Return (X, Y) of the center of cell containing provided text 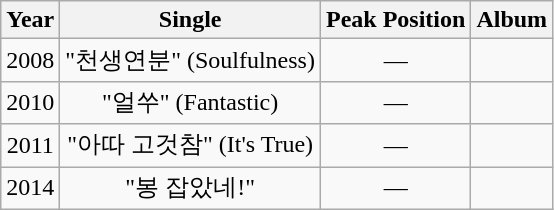
"얼쑤" (Fantastic) (190, 102)
Peak Position (395, 20)
2014 (30, 188)
"아따 고것참" (It's True) (190, 146)
Single (190, 20)
2008 (30, 60)
2011 (30, 146)
Album (512, 20)
"천생연분" (Soulfulness) (190, 60)
2010 (30, 102)
"봉 잡았네!" (190, 188)
Year (30, 20)
